Locate the cell with the specified text and output its [X, Y] center coordinate. 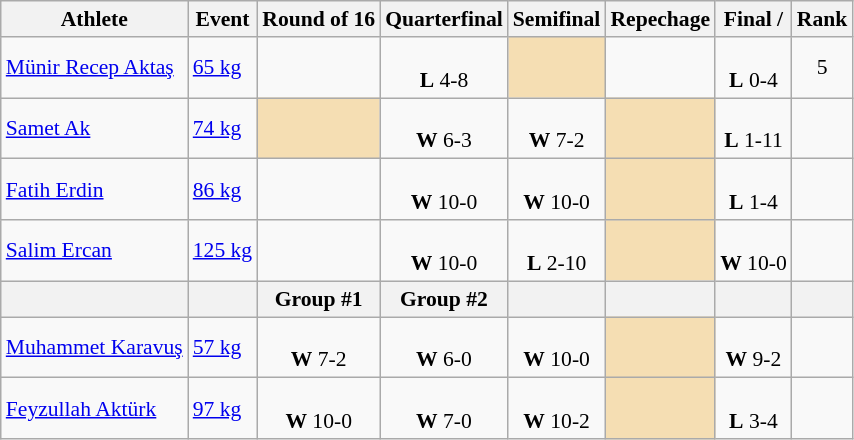
Group #1 [318, 299]
Münir Recep Aktaş [94, 68]
Event [222, 19]
74 kg [222, 128]
97 kg [222, 408]
W 6-0 [444, 348]
W 10-2 [557, 408]
L 1-11 [754, 128]
Athlete [94, 19]
Fatih Erdin [94, 190]
Final / [754, 19]
Repechage [660, 19]
Salim Ercan [94, 250]
86 kg [222, 190]
Semifinal [557, 19]
Group #2 [444, 299]
Round of 16 [318, 19]
L 4-8 [444, 68]
125 kg [222, 250]
Quarterfinal [444, 19]
57 kg [222, 348]
W 7-0 [444, 408]
L 3-4 [754, 408]
W 9-2 [754, 348]
W 6-3 [444, 128]
Samet Ak [94, 128]
L 0-4 [754, 68]
L 1-4 [754, 190]
Feyzullah Aktürk [94, 408]
Muhammet Karavuş [94, 348]
Rank [822, 19]
65 kg [222, 68]
5 [822, 68]
L 2-10 [557, 250]
